Provide the (x, y) coordinate of the cell's center where the given text is located.  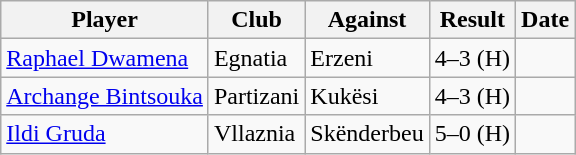
Archange Bintsouka (105, 96)
5–0 (H) (472, 134)
Skënderbeu (367, 134)
Ildi Gruda (105, 134)
Result (472, 20)
Against (367, 20)
Vllaznia (256, 134)
Partizani (256, 96)
Player (105, 20)
Egnatia (256, 58)
Kukësi (367, 96)
Erzeni (367, 58)
Raphael Dwamena (105, 58)
Date (546, 20)
Club (256, 20)
